Provide the (x, y) coordinate of the cell's center where the given text is located.  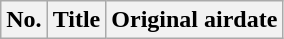
No. (24, 20)
Original airdate (194, 20)
Title (76, 20)
